From the cell containing the given text, extract its center point as [X, Y] coordinate. 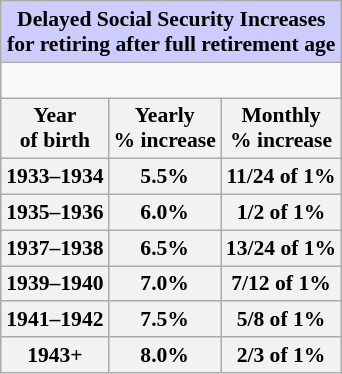
8.0% [165, 355]
1939–1940 [54, 284]
1/2 of 1% [281, 212]
5.5% [165, 177]
1943+ [54, 355]
Yearof birth [54, 128]
6.5% [165, 248]
6.0% [165, 212]
7.0% [165, 284]
1933–1934 [54, 177]
Monthly% increase [281, 128]
1937–1938 [54, 248]
Delayed Social Security Increasesfor retiring after full retirement age [171, 32]
1935–1936 [54, 212]
7.5% [165, 319]
11/24 of 1% [281, 177]
7/12 of 1% [281, 284]
Yearly% increase [165, 128]
13/24 of 1% [281, 248]
1941–1942 [54, 319]
2/3 of 1% [281, 355]
5/8 of 1% [281, 319]
